Return the (X, Y) coordinate for the center point of the cell that contains the specified text.  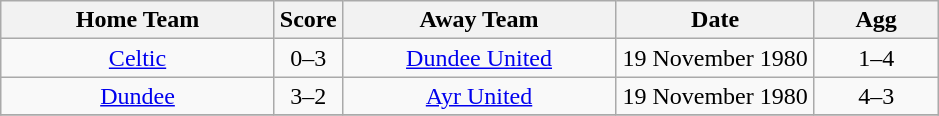
4–3 (876, 96)
Dundee (138, 96)
3–2 (308, 96)
Agg (876, 20)
Date (716, 20)
0–3 (308, 58)
Dundee United (479, 58)
Away Team (479, 20)
Ayr United (479, 96)
Celtic (138, 58)
Home Team (138, 20)
1–4 (876, 58)
Score (308, 20)
